Provide the (X, Y) coordinate of the cell's center where the given text is located.  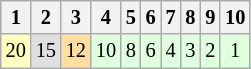
20 (16, 51)
15 (46, 51)
12 (76, 51)
7 (171, 17)
9 (210, 17)
5 (131, 17)
